Output the (x, y) coordinate of the center of the cell containing the given text.  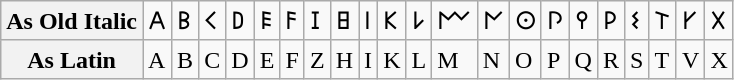
𐌅 (292, 21)
𐌕 (663, 21)
F (292, 59)
C (212, 59)
𐌐 (555, 21)
D (240, 59)
K (392, 59)
As Old Italic (72, 21)
𐌇 (344, 21)
X (719, 59)
𐌒 (583, 21)
𐌃 (240, 21)
I (368, 59)
Q (583, 59)
V (690, 59)
𐌓 (610, 21)
B (186, 59)
𐌗 (719, 21)
M (455, 59)
𐌏 (525, 21)
Z (317, 59)
𐌆 (317, 21)
H (344, 59)
S (636, 59)
𐌍 (493, 21)
P (555, 59)
𐌀 (156, 21)
E (267, 59)
R (610, 59)
L (419, 59)
N (493, 59)
O (525, 59)
A (156, 59)
𐌄 (267, 21)
𐌌 (455, 21)
T (663, 59)
𐌋 (419, 21)
𐌁 (186, 21)
𐌖 (690, 21)
As Latin (72, 59)
𐌂 (212, 21)
𐌔 (636, 21)
𐌊 (392, 21)
𐌉 (368, 21)
